Pinpoint the cell where the given text exists, returning its [X, Y] midpoint coordinate. 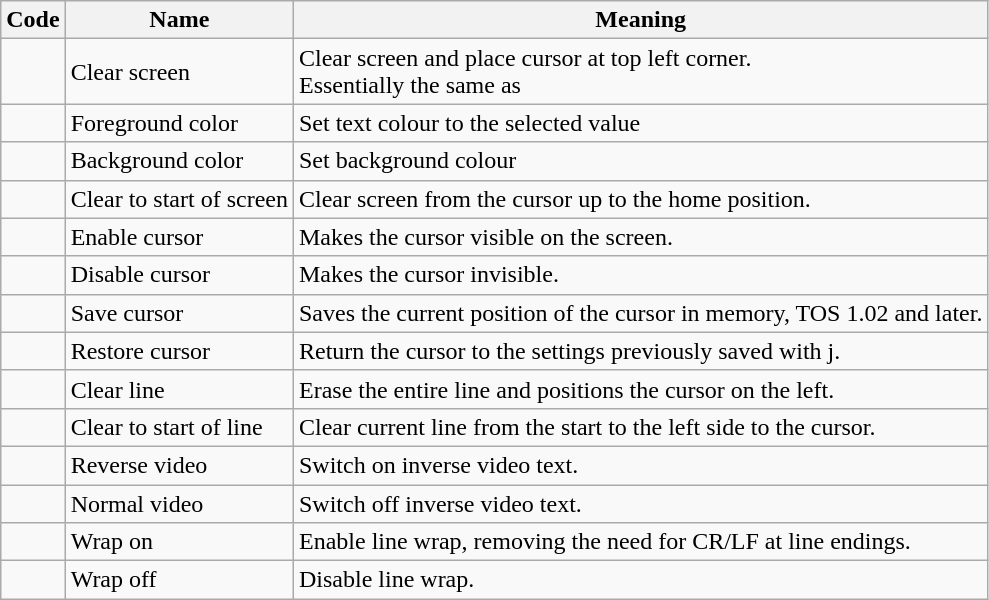
Foreground color [179, 123]
Restore cursor [179, 351]
Disable line wrap. [640, 580]
Set text colour to the selected value [640, 123]
Switch off inverse video text. [640, 503]
Makes the cursor invisible. [640, 275]
Clear screen from the cursor up to the home position. [640, 199]
Switch on inverse video text. [640, 465]
Erase the entire line and positions the cursor on the left. [640, 389]
Set background colour [640, 161]
Clear screen and place cursor at top left corner.Essentially the same as [640, 72]
Wrap off [179, 580]
Saves the current position of the cursor in memory, TOS 1.02 and later. [640, 313]
Disable cursor [179, 275]
Enable cursor [179, 237]
Normal video [179, 503]
Name [179, 20]
Reverse video [179, 465]
Enable line wrap, removing the need for CR/LF at line endings. [640, 542]
Clear line [179, 389]
Background color [179, 161]
Makes the cursor visible on the screen. [640, 237]
Clear to start of line [179, 427]
Clear screen [179, 72]
Clear to start of screen [179, 199]
Code [33, 20]
Wrap on [179, 542]
Meaning [640, 20]
Return the cursor to the settings previously saved with j. [640, 351]
Clear current line from the start to the left side to the cursor. [640, 427]
Save cursor [179, 313]
